Return [X, Y] of the center of cell containing provided text 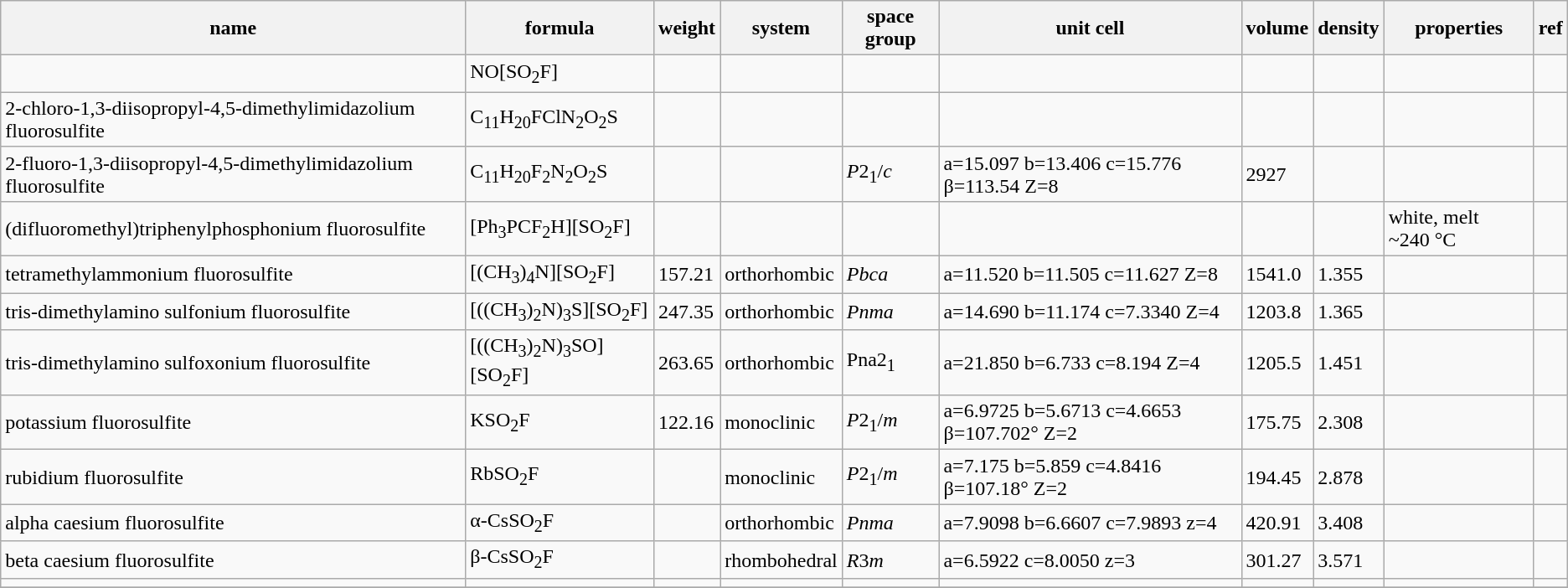
β-CsSO2F [560, 560]
tetramethylammonium fluorosulfite [233, 274]
a=21.850 b=6.733 c=8.194 Z=4 [1091, 363]
2-chloro-1,3-diisopropyl-4,5-dimethylimidazolium fluorosulfite [233, 119]
3.408 [1349, 523]
ref [1550, 28]
KSO2F [560, 422]
1205.5 [1277, 363]
[((CH3)2N)3S][SO2F] [560, 312]
a=7.9098 b=6.6607 c=7.9893 z=4 [1091, 523]
a=6.5922 c=8.0050 z=3 [1091, 560]
263.65 [687, 363]
properties [1459, 28]
a=15.097 b=13.406 c=15.776 β=113.54 Z=8 [1091, 174]
a=11.520 b=11.505 c=11.627 Z=8 [1091, 274]
1.451 [1349, 363]
rhombohedral [781, 560]
C11H20FClN2O2S [560, 119]
157.21 [687, 274]
[(CH3)4N][SO2F] [560, 274]
[((CH3)2N)3SO][SO2F] [560, 363]
density [1349, 28]
tris-dimethylamino sulfonium fluorosulfite [233, 312]
(difluoromethyl)triphenylphosphonium fluorosulfite [233, 228]
C11H20F2N2O2S [560, 174]
1.365 [1349, 312]
beta caesium fluorosulfite [233, 560]
420.91 [1277, 523]
1541.0 [1277, 274]
alpha caesium fluorosulfite [233, 523]
NO[SO2F] [560, 74]
P21/c [890, 174]
175.75 [1277, 422]
RbSO2F [560, 477]
rubidium fluorosulfite [233, 477]
1.355 [1349, 274]
Pna21 [890, 363]
unit cell [1091, 28]
1203.8 [1277, 312]
a=7.175 b=5.859 c=4.8416 β=107.18° Z=2 [1091, 477]
R3m [890, 560]
122.16 [687, 422]
247.35 [687, 312]
formula [560, 28]
weight [687, 28]
2-fluoro-1,3-diisopropyl-4,5-dimethylimidazolium fluorosulfite [233, 174]
Pbca [890, 274]
301.27 [1277, 560]
194.45 [1277, 477]
a=14.690 b=11.174 c=7.3340 Z=4 [1091, 312]
volume [1277, 28]
potassium fluorosulfite [233, 422]
3.571 [1349, 560]
a=6.9725 b=5.6713 c=4.6653 β=107.702° Z=2 [1091, 422]
[Ph3PCF2H][SO2F] [560, 228]
2927 [1277, 174]
white, melt ~240 °C [1459, 228]
2.308 [1349, 422]
system [781, 28]
2.878 [1349, 477]
tris-dimethylamino sulfoxonium fluorosulfite [233, 363]
space group [890, 28]
name [233, 28]
α-CsSO2F [560, 523]
